Determine the (X, Y) coordinate at the center of the cell enclosing the given text.  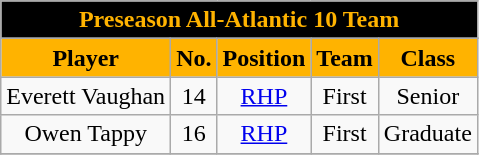
Senior (428, 96)
Team (345, 58)
14 (194, 96)
Graduate (428, 134)
No. (194, 58)
Everett Vaughan (86, 96)
Class (428, 58)
16 (194, 134)
Owen Tappy (86, 134)
Player (86, 58)
Preseason All-Atlantic 10 Team (240, 20)
Position (264, 58)
